Find where the given text appears and provide that cell's center as (X, Y) coordinate. 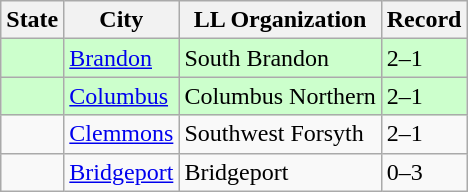
Columbus Northern (280, 96)
Brandon (122, 58)
Record (424, 20)
0–3 (424, 172)
City (122, 20)
Clemmons (122, 134)
LL Organization (280, 20)
South Brandon (280, 58)
Columbus (122, 96)
Southwest Forsyth (280, 134)
State (32, 20)
